Determine the [x, y] coordinate at the center of the cell enclosing the given text.  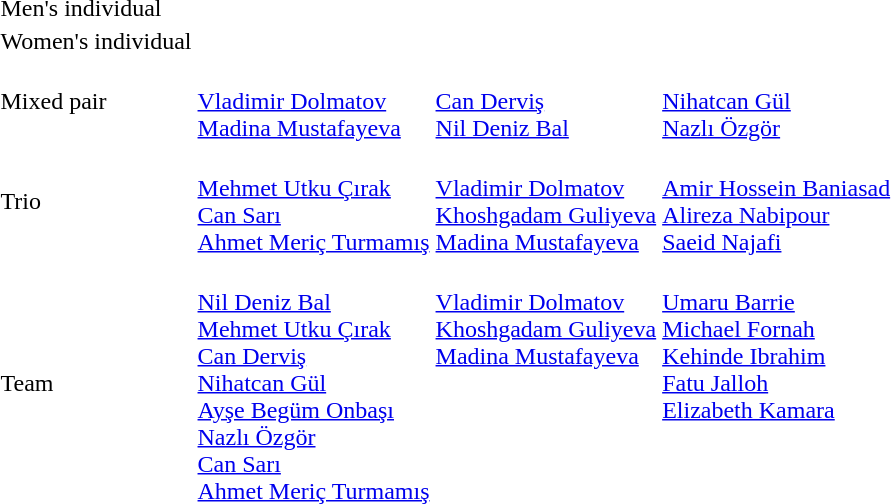
Vladimir DolmatovKhoshgadam GuliyevaMadina Mustafayeva [546, 202]
Mehmet Utku ÇırakCan SarıAhmet Meriç Turmamış [314, 202]
Vladimir DolmatovMadina Mustafayeva [314, 101]
Can DervişNil Deniz Bal [546, 101]
